For the text-containing cell, return its midpoint in (x, y) coordinate format. 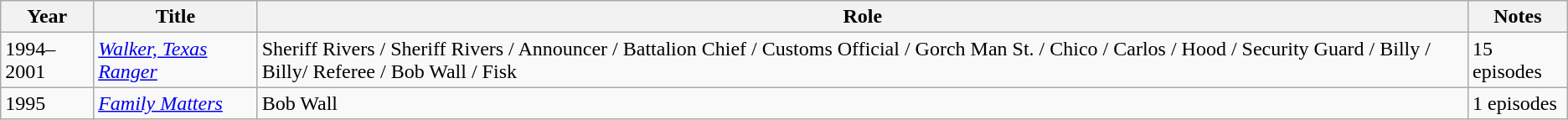
Role (863, 17)
Walker, Texas Ranger (176, 60)
1995 (47, 103)
15 episodes (1518, 60)
1994–2001 (47, 60)
Title (176, 17)
Bob Wall (863, 103)
1 episodes (1518, 103)
Notes (1518, 17)
Year (47, 17)
Family Matters (176, 103)
